Identify which cell holds the provided text, then report its [X, Y] central coordinate. 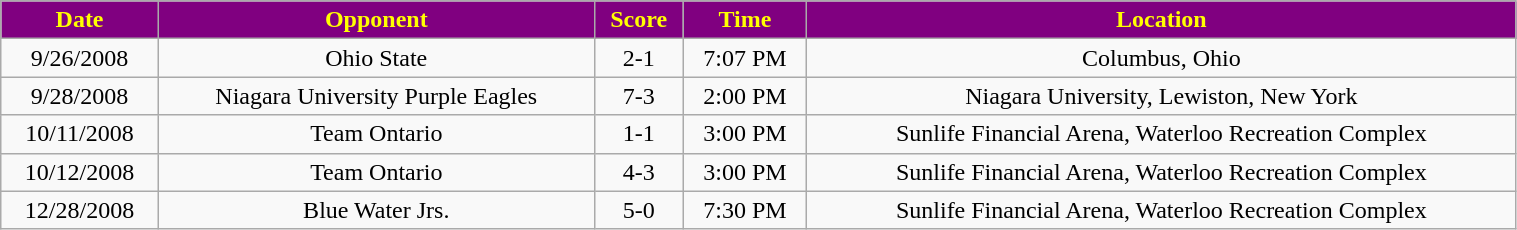
10/11/2008 [80, 134]
Blue Water Jrs. [376, 210]
Niagara University, Lewiston, New York [1162, 96]
Ohio State [376, 58]
Opponent [376, 20]
9/28/2008 [80, 96]
Location [1162, 20]
7:30 PM [745, 210]
Score [638, 20]
Niagara University Purple Eagles [376, 96]
Columbus, Ohio [1162, 58]
7-3 [638, 96]
4-3 [638, 172]
Time [745, 20]
9/26/2008 [80, 58]
2-1 [638, 58]
5-0 [638, 210]
1-1 [638, 134]
10/12/2008 [80, 172]
7:07 PM [745, 58]
2:00 PM [745, 96]
12/28/2008 [80, 210]
Date [80, 20]
